For the text-containing cell, return its midpoint in [X, Y] coordinate format. 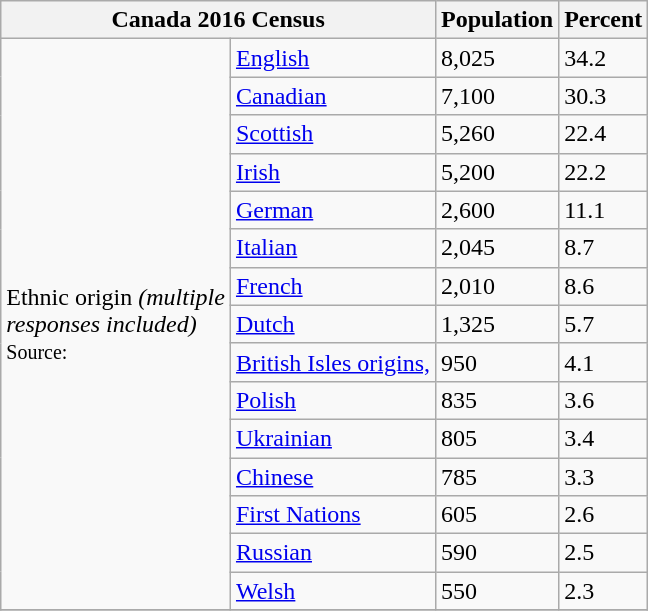
Percent [604, 20]
British Isles origins, [332, 362]
2.5 [604, 553]
5,200 [498, 172]
550 [498, 591]
785 [498, 477]
Population [498, 20]
590 [498, 553]
Polish [332, 400]
French [332, 286]
5,260 [498, 134]
German [332, 210]
7,100 [498, 96]
Scottish [332, 134]
805 [498, 438]
Italian [332, 248]
34.2 [604, 58]
First Nations [332, 515]
Ethnic origin (multiple responses included) Source: [116, 324]
2,600 [498, 210]
Canada 2016 Census [218, 20]
2.6 [604, 515]
22.4 [604, 134]
Chinese [332, 477]
835 [498, 400]
4.1 [604, 362]
2,010 [498, 286]
605 [498, 515]
8.7 [604, 248]
22.2 [604, 172]
950 [498, 362]
30.3 [604, 96]
1,325 [498, 324]
3.4 [604, 438]
2.3 [604, 591]
3.6 [604, 400]
Irish [332, 172]
Russian [332, 553]
11.1 [604, 210]
Canadian [332, 96]
3.3 [604, 477]
8,025 [498, 58]
Dutch [332, 324]
Welsh [332, 591]
5.7 [604, 324]
Ukrainian [332, 438]
8.6 [604, 286]
English [332, 58]
2,045 [498, 248]
